Find where the given text appears and provide that cell's center as (X, Y) coordinate. 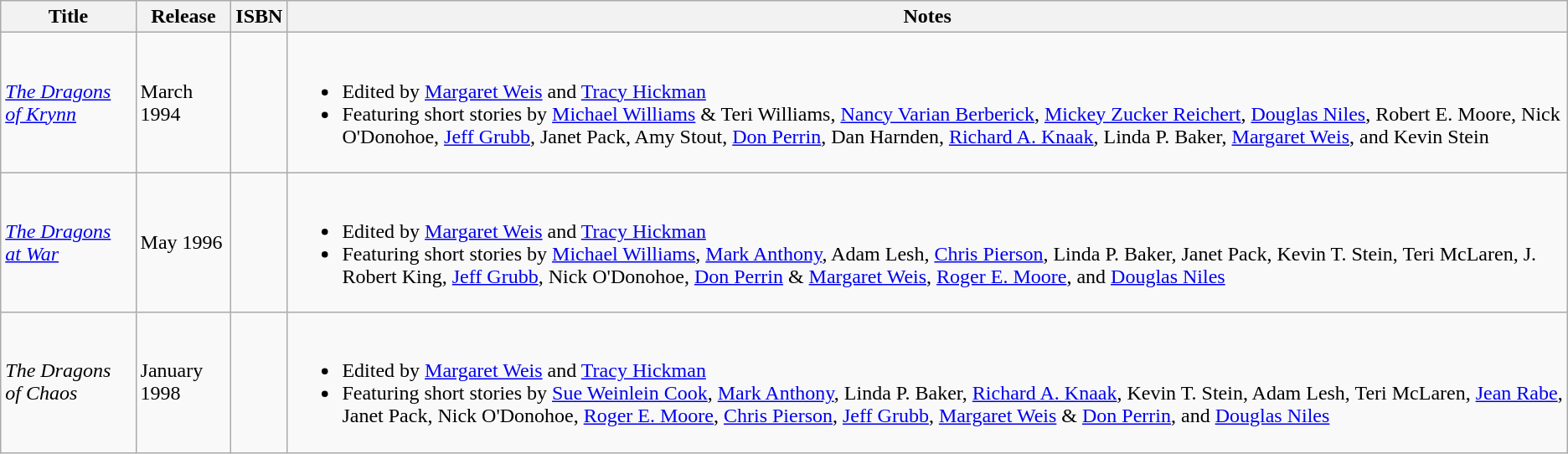
ISBN (260, 17)
Notes (927, 17)
The Dragons at War (69, 243)
The Dragons of Krynn (69, 102)
The Dragons of Chaos (69, 382)
January 1998 (183, 382)
Title (69, 17)
March 1994 (183, 102)
May 1996 (183, 243)
Release (183, 17)
